Identify which cell holds the provided text, then report its (x, y) central coordinate. 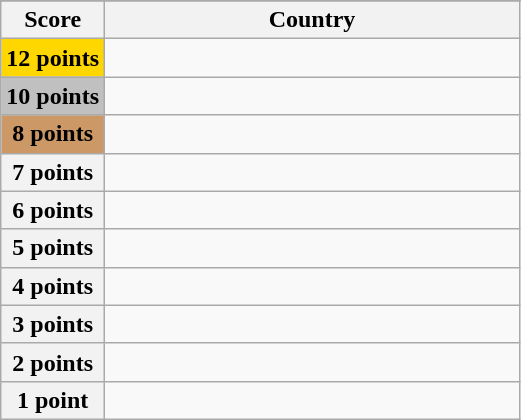
10 points (53, 96)
Score (53, 20)
8 points (53, 134)
2 points (53, 362)
Country (312, 20)
1 point (53, 400)
7 points (53, 172)
3 points (53, 324)
5 points (53, 248)
12 points (53, 58)
4 points (53, 286)
6 points (53, 210)
